Locate the cell with the specified text and output its [x, y] center coordinate. 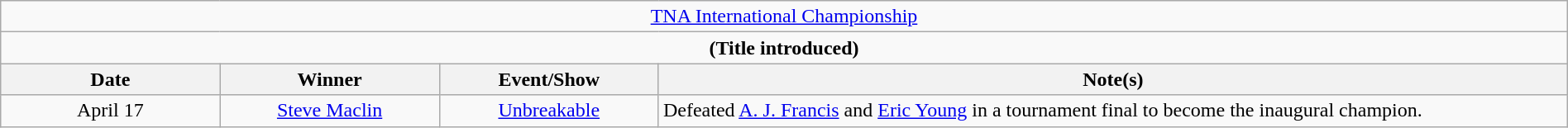
Unbreakable [549, 111]
Defeated A. J. Francis and Eric Young in a tournament final to become the inaugural champion. [1113, 111]
Date [111, 79]
Event/Show [549, 79]
Steve Maclin [329, 111]
TNA International Championship [784, 17]
Winner [329, 79]
(Title introduced) [784, 48]
Note(s) [1113, 79]
April 17 [111, 111]
